Identify which cell holds the provided text, then report its [X, Y] central coordinate. 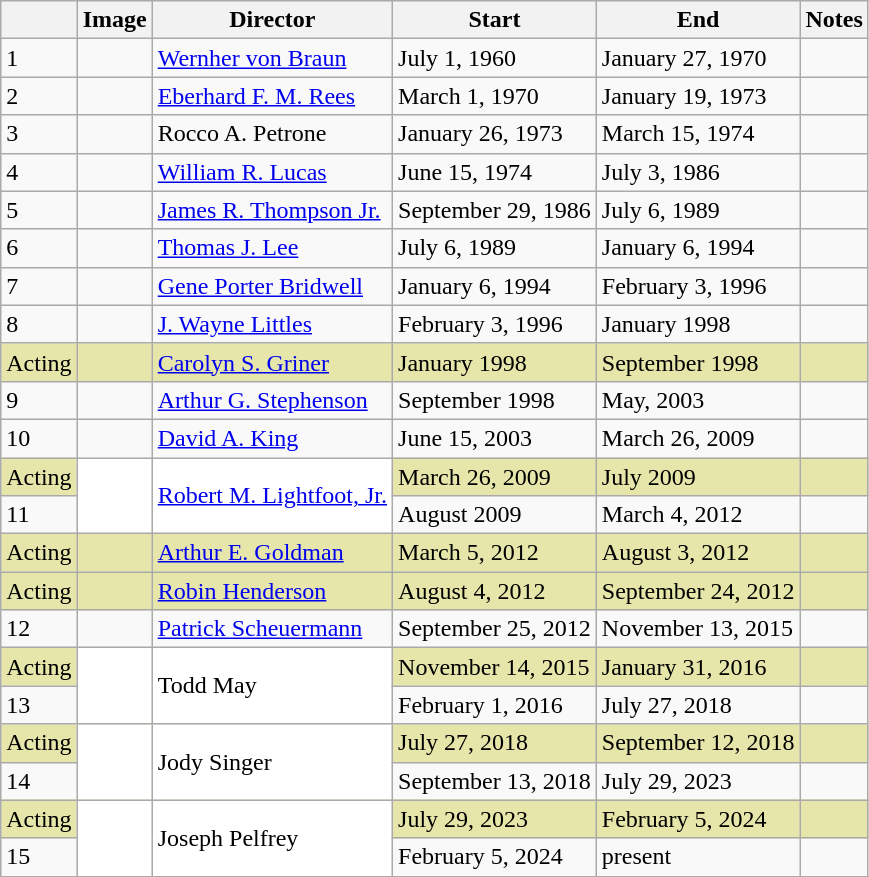
November 14, 2015 [495, 667]
Robin Henderson [272, 591]
Arthur G. Stephenson [272, 400]
Patrick Scheuermann [272, 629]
4 [39, 172]
March 5, 2012 [495, 553]
July 3, 1986 [698, 172]
Start [495, 20]
September 13, 2018 [495, 781]
Gene Porter Bridwell [272, 286]
13 [39, 705]
Thomas J. Lee [272, 248]
7 [39, 286]
March 4, 2012 [698, 515]
July 1, 1960 [495, 58]
6 [39, 248]
3 [39, 134]
Wernher von Braun [272, 58]
2 [39, 96]
14 [39, 781]
10 [39, 438]
End [698, 20]
August 4, 2012 [495, 591]
Todd May [272, 686]
Notes [834, 20]
January 19, 1973 [698, 96]
1 [39, 58]
J. Wayne Littles [272, 324]
15 [39, 857]
November 13, 2015 [698, 629]
June 15, 1974 [495, 172]
August 2009 [495, 515]
September 12, 2018 [698, 743]
9 [39, 400]
February 1, 2016 [495, 705]
Joseph Pelfrey [272, 838]
Robert M. Lightfoot, Jr. [272, 496]
August 3, 2012 [698, 553]
12 [39, 629]
January 27, 1970 [698, 58]
Eberhard F. M. Rees [272, 96]
March 15, 1974 [698, 134]
Rocco A. Petrone [272, 134]
5 [39, 210]
September 29, 1986 [495, 210]
William R. Lucas [272, 172]
March 1, 1970 [495, 96]
11 [39, 515]
Arthur E. Goldman [272, 553]
June 15, 2003 [495, 438]
September 24, 2012 [698, 591]
Image [114, 20]
May, 2003 [698, 400]
James R. Thompson Jr. [272, 210]
January 26, 1973 [495, 134]
Director [272, 20]
July 2009 [698, 477]
present [698, 857]
Carolyn S. Griner [272, 362]
8 [39, 324]
January 31, 2016 [698, 667]
David A. King [272, 438]
Jody Singer [272, 762]
September 25, 2012 [495, 629]
